Search for the cell housing the specified text and yield its (x, y) center coordinate. 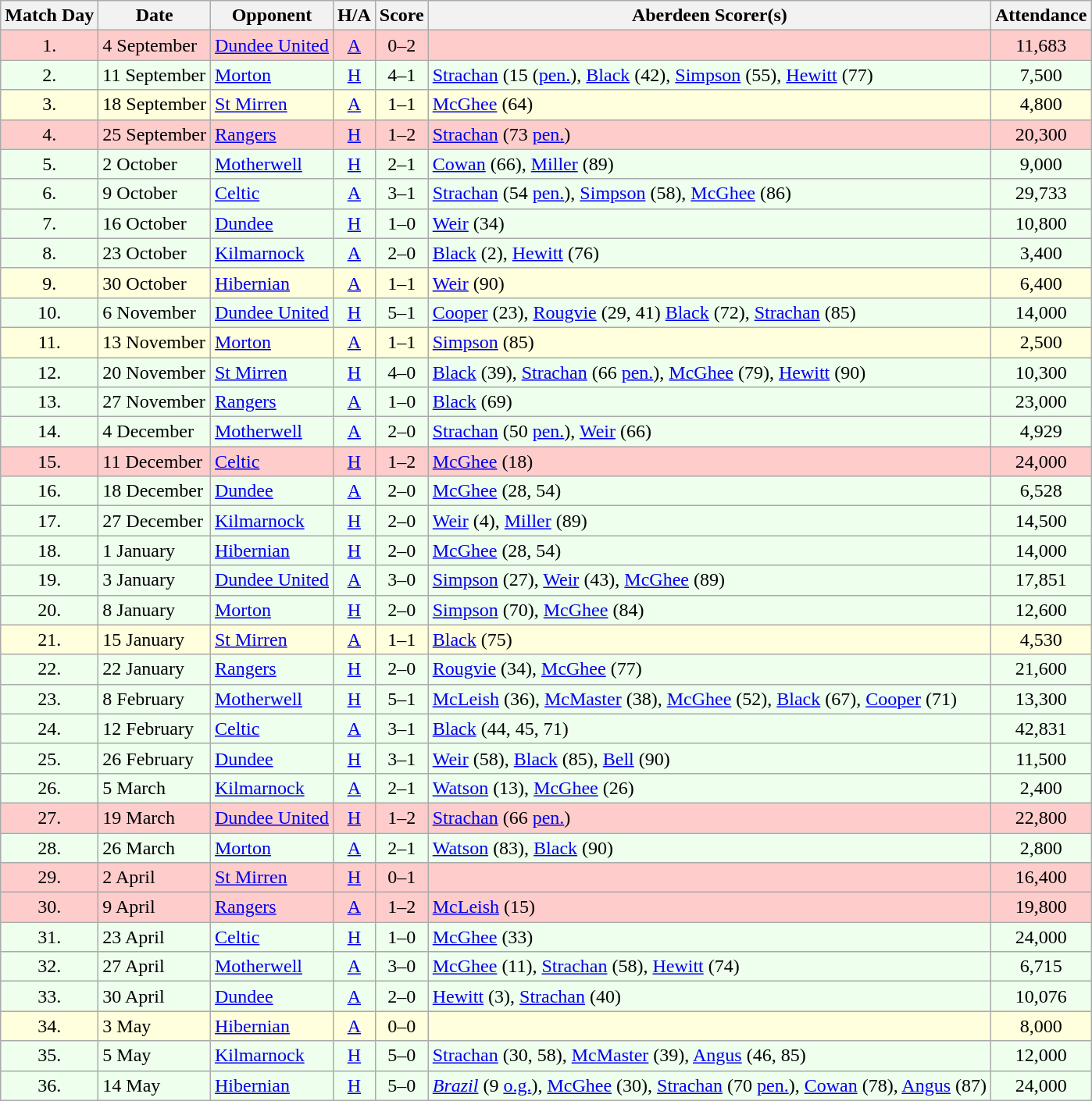
Opponent (272, 16)
23 October (155, 253)
8 February (155, 699)
19 March (155, 818)
0–0 (401, 1026)
5 March (155, 788)
H/A (355, 16)
27 December (155, 521)
13. (50, 402)
Rougvie (34), McGhee (77) (709, 669)
Watson (13), McGhee (26) (709, 788)
19. (50, 580)
Attendance (1041, 16)
2 April (155, 878)
Simpson (70), McGhee (84) (709, 610)
14 May (155, 1085)
Strachan (66 pen.) (709, 818)
Strachan (73 pen.) (709, 134)
3. (50, 105)
14. (50, 432)
McGhee (64) (709, 105)
24. (50, 729)
0–2 (401, 45)
29,733 (1041, 194)
21,600 (1041, 669)
13,300 (1041, 699)
7. (50, 223)
6 November (155, 312)
20,300 (1041, 134)
25. (50, 758)
Cooper (23), Rougvie (29, 41) Black (72), Strachan (85) (709, 312)
10,800 (1041, 223)
4,800 (1041, 105)
4,530 (1041, 640)
3,400 (1041, 253)
27 November (155, 402)
McLeish (36), McMaster (38), McGhee (52), Black (67), Cooper (71) (709, 699)
4,929 (1041, 432)
29. (50, 878)
21. (50, 640)
Aberdeen Scorer(s) (709, 16)
7,500 (1041, 75)
15 January (155, 640)
9 October (155, 194)
15. (50, 461)
Score (401, 16)
10,300 (1041, 372)
Weir (34) (709, 223)
Black (69) (709, 402)
9 April (155, 907)
4–1 (401, 75)
11,683 (1041, 45)
Strachan (50 pen.), Weir (66) (709, 432)
3 May (155, 1026)
Simpson (85) (709, 342)
Cowan (66), Miller (89) (709, 164)
5. (50, 164)
19,800 (1041, 907)
0–1 (401, 878)
30 April (155, 996)
22. (50, 669)
McGhee (18) (709, 461)
1 January (155, 550)
2 October (155, 164)
Strachan (15 (pen.), Black (42), Simpson (55), Hewitt (77) (709, 75)
12,600 (1041, 610)
13 November (155, 342)
McLeish (15) (709, 907)
Weir (4), Miller (89) (709, 521)
36. (50, 1085)
12 February (155, 729)
42,831 (1041, 729)
4. (50, 134)
Watson (83), Black (90) (709, 847)
Black (39), Strachan (66 pen.), McGhee (79), Hewitt (90) (709, 372)
10. (50, 312)
30 October (155, 283)
18. (50, 550)
3 January (155, 580)
4 September (155, 45)
4 December (155, 432)
23,000 (1041, 402)
31. (50, 937)
22 January (155, 669)
McGhee (33) (709, 937)
20 November (155, 372)
5 May (155, 1056)
23 April (155, 937)
8,000 (1041, 1026)
23. (50, 699)
Brazil (9 o.g.), McGhee (30), Strachan (70 pen.), Cowan (78), Angus (87) (709, 1085)
16 October (155, 223)
22,800 (1041, 818)
32. (50, 967)
30. (50, 907)
6. (50, 194)
Weir (58), Black (85), Bell (90) (709, 758)
16. (50, 491)
Match Day (50, 16)
18 December (155, 491)
17,851 (1041, 580)
9. (50, 283)
6,528 (1041, 491)
26 March (155, 847)
27 April (155, 967)
28. (50, 847)
Black (2), Hewitt (76) (709, 253)
33. (50, 996)
12. (50, 372)
9,000 (1041, 164)
18 September (155, 105)
8. (50, 253)
11. (50, 342)
17. (50, 521)
11,500 (1041, 758)
6,400 (1041, 283)
12,000 (1041, 1056)
6,715 (1041, 967)
1. (50, 45)
16,400 (1041, 878)
35. (50, 1056)
Hewitt (3), Strachan (40) (709, 996)
McGhee (11), Strachan (58), Hewitt (74) (709, 967)
Date (155, 16)
26. (50, 788)
Black (75) (709, 640)
11 December (155, 461)
26 February (155, 758)
27. (50, 818)
2,400 (1041, 788)
4–0 (401, 372)
34. (50, 1026)
20. (50, 610)
2,500 (1041, 342)
25 September (155, 134)
Black (44, 45, 71) (709, 729)
11 September (155, 75)
2,800 (1041, 847)
Simpson (27), Weir (43), McGhee (89) (709, 580)
Weir (90) (709, 283)
Strachan (30, 58), McMaster (39), Angus (46, 85) (709, 1056)
8 January (155, 610)
Strachan (54 pen.), Simpson (58), McGhee (86) (709, 194)
2. (50, 75)
14,500 (1041, 521)
10,076 (1041, 996)
